Output the [x, y] coordinate of the center of the cell containing the given text.  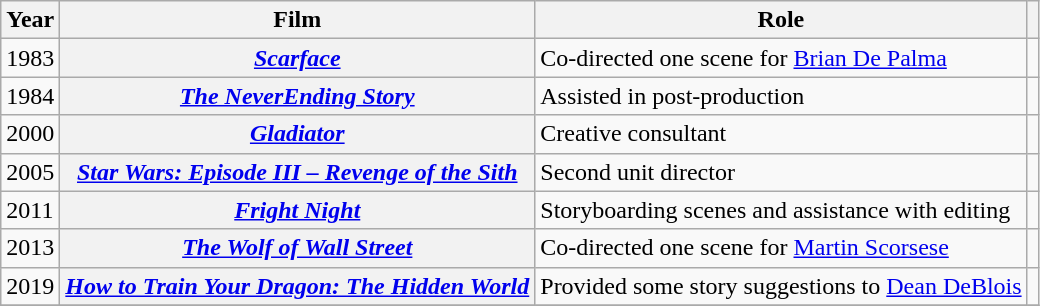
Film [298, 20]
Assisted in post-production [781, 96]
How to Train Your Dragon: The Hidden World [298, 286]
2013 [30, 248]
Co-directed one scene for Martin Scorsese [781, 248]
The Wolf of Wall Street [298, 248]
1983 [30, 58]
Creative consultant [781, 134]
1984 [30, 96]
Role [781, 20]
2019 [30, 286]
Co-directed one scene for Brian De Palma [781, 58]
The NeverEnding Story [298, 96]
2005 [30, 172]
Gladiator [298, 134]
Storyboarding scenes and assistance with editing [781, 210]
Provided some story suggestions to Dean DeBlois [781, 286]
Year [30, 20]
Star Wars: Episode III – Revenge of the Sith [298, 172]
2000 [30, 134]
Second unit director [781, 172]
2011 [30, 210]
Scarface [298, 58]
Fright Night [298, 210]
